Output the [x, y] coordinate of the center of the cell containing the given text.  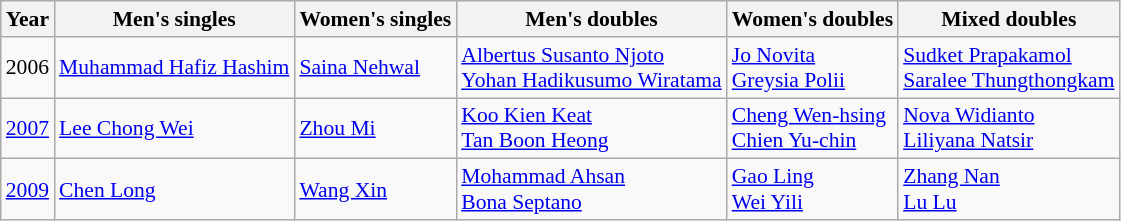
Gao Ling Wei Yili [812, 190]
Men's singles [174, 19]
Koo Kien Keat Tan Boon Heong [591, 128]
Saina Nehwal [375, 68]
2009 [28, 190]
2007 [28, 128]
Mohammad Ahsan Bona Septano [591, 190]
Wang Xin [375, 190]
Year [28, 19]
Jo Novita Greysia Polii [812, 68]
Chen Long [174, 190]
Women's doubles [812, 19]
Muhammad Hafiz Hashim [174, 68]
Nova Widianto Liliyana Natsir [1008, 128]
Women's singles [375, 19]
Mixed doubles [1008, 19]
Albertus Susanto Njoto Yohan Hadikusumo Wiratama [591, 68]
2006 [28, 68]
Zhou Mi [375, 128]
Lee Chong Wei [174, 128]
Men's doubles [591, 19]
Zhang Nan Lu Lu [1008, 190]
Sudket Prapakamol Saralee Thungthongkam [1008, 68]
Cheng Wen-hsing Chien Yu-chin [812, 128]
